Determine the (X, Y) coordinate at the center of the cell enclosing the given text.  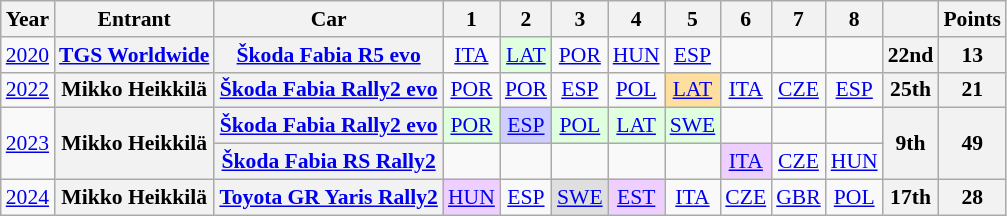
2022 (28, 90)
7 (798, 19)
5 (693, 19)
1 (472, 19)
2023 (28, 144)
21 (972, 90)
2 (526, 19)
17th (911, 197)
28 (972, 197)
22nd (911, 55)
Entrant (134, 19)
3 (580, 19)
EST (636, 197)
9th (911, 144)
TGS Worldwide (134, 55)
Year (28, 19)
6 (746, 19)
8 (854, 19)
Points (972, 19)
GBR (798, 197)
4 (636, 19)
13 (972, 55)
Car (328, 19)
2020 (28, 55)
2024 (28, 197)
49 (972, 144)
Škoda Fabia RS Rally2 (328, 162)
Škoda Fabia R5 evo (328, 55)
25th (911, 90)
Toyota GR Yaris Rally2 (328, 197)
